Provide the (X, Y) coordinate of the cell's center where the given text is located.  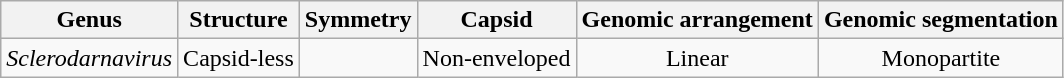
Symmetry (358, 20)
Non-enveloped (496, 58)
Capsid-less (239, 58)
Structure (239, 20)
Genomic arrangement (697, 20)
Monopartite (940, 58)
Genomic segmentation (940, 20)
Sclerodarnavirus (90, 58)
Capsid (496, 20)
Genus (90, 20)
Linear (697, 58)
